Provide the [X, Y] coordinate of the cell's center where the given text is located.  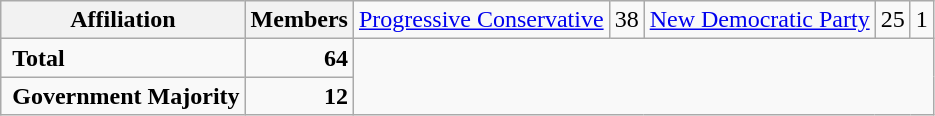
New Democratic Party [760, 20]
1 [922, 20]
Total [123, 58]
64 [299, 58]
Members [299, 20]
Progressive Conservative [481, 20]
38 [626, 20]
Affiliation [123, 20]
Government Majority [123, 96]
25 [892, 20]
12 [299, 96]
